Provide the (X, Y) coordinate of the cell's center where the given text is located.  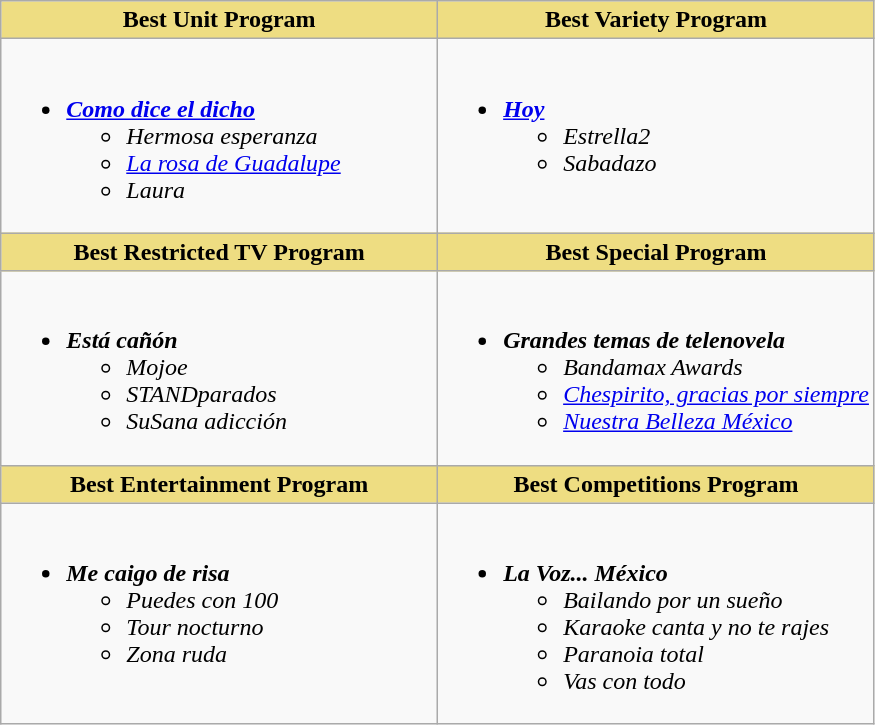
Best Special Program (656, 252)
Best Competitions Program (656, 484)
Grandes temas de telenovela Bandamax AwardsChespirito, gracias por siempreNuestra Belleza México (656, 368)
La Voz... México Bailando por un sueñoKaraoke canta y no te rajesParanoia totalVas con todo (656, 614)
Best Restricted TV Program (220, 252)
Best Unit Program (220, 20)
HoyEstrella2Sabadazo (656, 136)
Como dice el dichoHermosa esperanzaLa rosa de GuadalupeLaura (220, 136)
Está cañónMojoeSTANDparadosSuSana adicción (220, 368)
Best Variety Program (656, 20)
Me caigo de risaPuedes con 100Tour nocturnoZona ruda (220, 614)
Best Entertainment Program (220, 484)
